Determine the [x, y] coordinate at the center of the cell enclosing the given text.  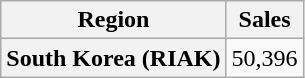
50,396 [264, 58]
Region [114, 20]
South Korea (RIAK) [114, 58]
Sales [264, 20]
